Pinpoint the cell where the given text exists, returning its [X, Y] midpoint coordinate. 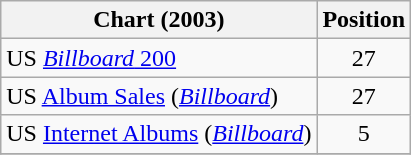
US Album Sales (Billboard) [159, 96]
Position [364, 20]
US Billboard 200 [159, 58]
US Internet Albums (Billboard) [159, 134]
Chart (2003) [159, 20]
5 [364, 134]
